Return (X, Y) of the center of cell containing provided text 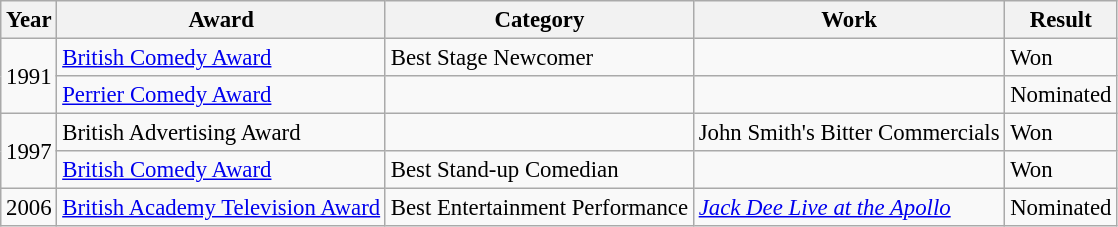
British Academy Television Award (222, 208)
Award (222, 20)
Best Stage Newcomer (539, 58)
Best Entertainment Performance (539, 208)
Perrier Comedy Award (222, 95)
Result (1061, 20)
British Advertising Award (222, 133)
1991 (29, 76)
Year (29, 20)
1997 (29, 152)
Jack Dee Live at the Apollo (848, 208)
Category (539, 20)
Best Stand-up Comedian (539, 170)
2006 (29, 208)
Work (848, 20)
John Smith's Bitter Commercials (848, 133)
